For the text-containing cell, return its midpoint in (X, Y) coordinate format. 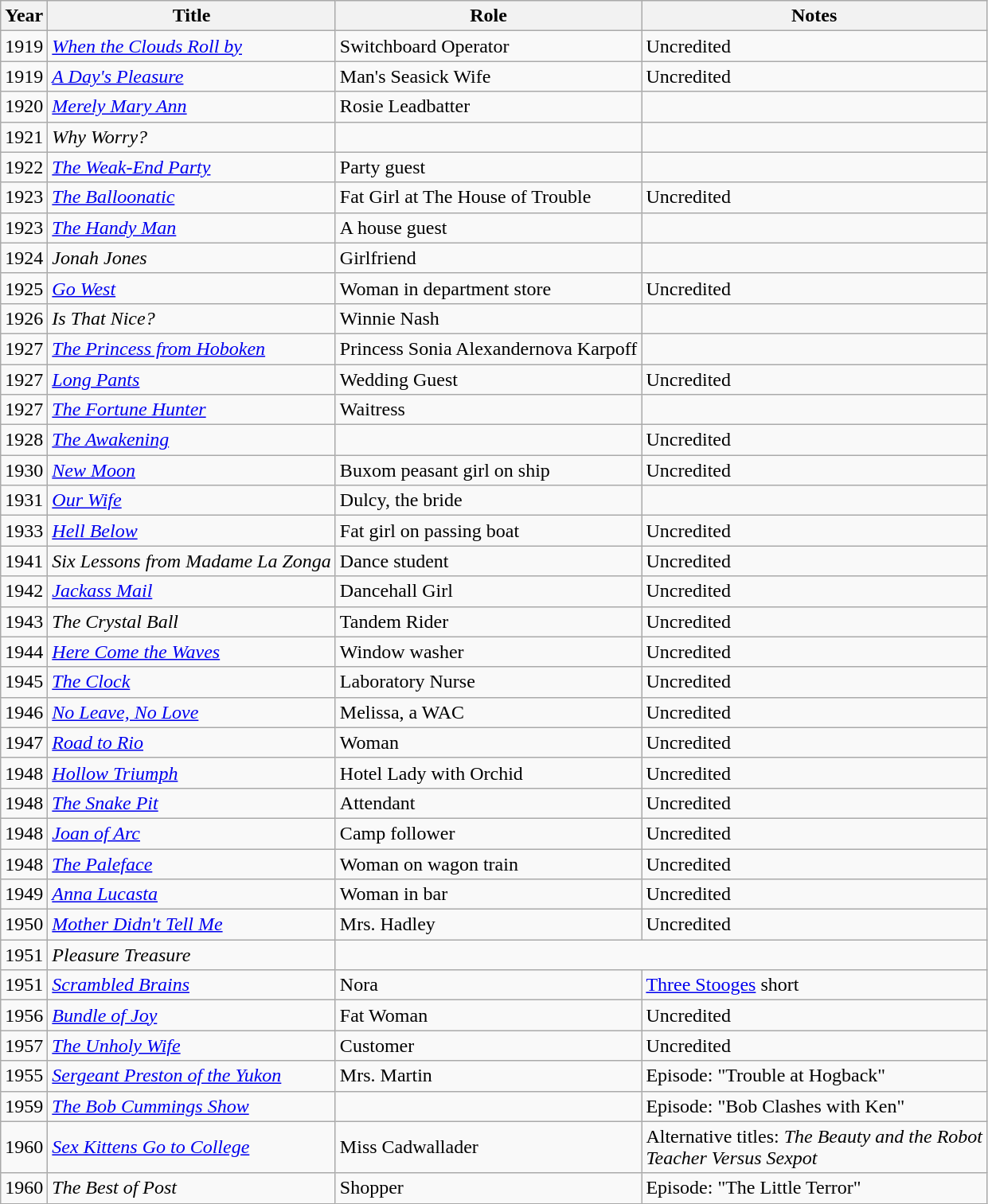
1959 (24, 1106)
A house guest (489, 228)
Mrs. Martin (489, 1076)
The Fortune Hunter (192, 410)
Long Pants (192, 380)
Sex Kittens Go to College (192, 1148)
Year (24, 16)
Miss Cadwallader (489, 1148)
The Clock (192, 682)
Notes (814, 16)
Camp follower (489, 833)
1924 (24, 258)
1943 (24, 621)
The Balloonatic (192, 197)
Shopper (489, 1188)
Winnie Nash (489, 318)
1941 (24, 561)
Dance student (489, 561)
1949 (24, 894)
Anna Lucasta (192, 894)
1945 (24, 682)
Three Stooges short (814, 985)
1946 (24, 712)
Fat girl on passing boat (489, 531)
Go West (192, 288)
Six Lessons from Madame La Zonga (192, 561)
Why Worry? (192, 137)
Switchboard Operator (489, 46)
1930 (24, 470)
1928 (24, 440)
Girlfriend (489, 258)
Scrambled Brains (192, 985)
Is That Nice? (192, 318)
Joan of Arc (192, 833)
1956 (24, 1015)
Fat Girl at The House of Trouble (489, 197)
Hotel Lady with Orchid (489, 773)
Mother Didn't Tell Me (192, 925)
The Weak-End Party (192, 167)
Tandem Rider (489, 621)
Sergeant Preston of the Yukon (192, 1076)
Dancehall Girl (489, 591)
1942 (24, 591)
1922 (24, 167)
The Bob Cummings Show (192, 1106)
Merely Mary Ann (192, 107)
Episode: "The Little Terror" (814, 1188)
The Best of Post (192, 1188)
Customer (489, 1046)
1931 (24, 501)
Road to Rio (192, 742)
1921 (24, 137)
A Day's Pleasure (192, 76)
Waitress (489, 410)
Role (489, 16)
Jackass Mail (192, 591)
Nora (489, 985)
Woman in bar (489, 894)
The Handy Man (192, 228)
Hollow Triumph (192, 773)
Party guest (489, 167)
Hell Below (192, 531)
Pleasure Treasure (192, 955)
The Awakening (192, 440)
1957 (24, 1046)
The Crystal Ball (192, 621)
No Leave, No Love (192, 712)
When the Clouds Roll by (192, 46)
Mrs. Hadley (489, 925)
Rosie Leadbatter (489, 107)
Our Wife (192, 501)
Fat Woman (489, 1015)
Laboratory Nurse (489, 682)
1950 (24, 925)
Episode: "Trouble at Hogback" (814, 1076)
Woman on wagon train (489, 863)
Window washer (489, 652)
Title (192, 16)
The Paleface (192, 863)
New Moon (192, 470)
The Princess from Hoboken (192, 349)
1926 (24, 318)
Woman (489, 742)
Episode: "Bob Clashes with Ken" (814, 1106)
1944 (24, 652)
Bundle of Joy (192, 1015)
Attendant (489, 803)
1955 (24, 1076)
1933 (24, 531)
Alternative titles: The Beauty and the RobotTeacher Versus Sexpot (814, 1148)
The Unholy Wife (192, 1046)
Man's Seasick Wife (489, 76)
1920 (24, 107)
Princess Sonia Alexandernova Karpoff (489, 349)
Here Come the Waves (192, 652)
Jonah Jones (192, 258)
Melissa, a WAC (489, 712)
1925 (24, 288)
Woman in department store (489, 288)
Dulcy, the bride (489, 501)
Wedding Guest (489, 380)
Buxom peasant girl on ship (489, 470)
The Snake Pit (192, 803)
1947 (24, 742)
